Pinpoint the cell where the given text exists, returning its (x, y) midpoint coordinate. 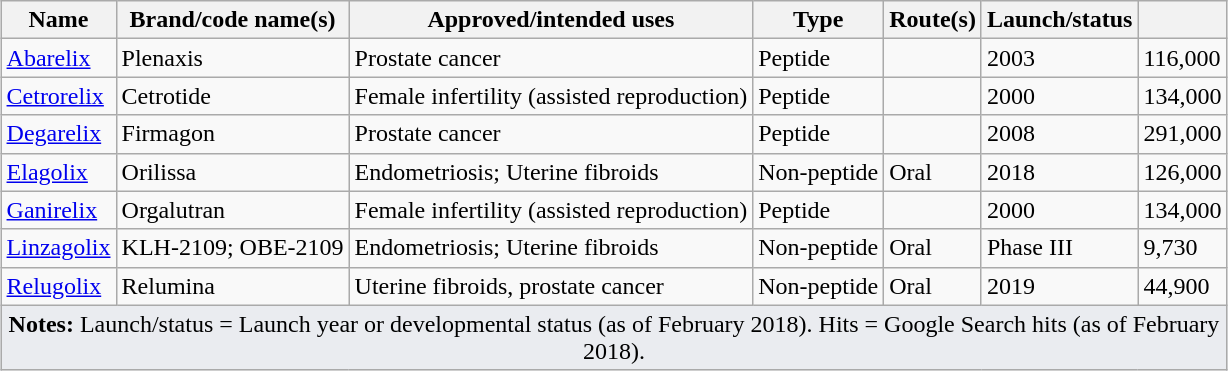
2003 (1059, 58)
Notes: Launch/status = Launch year or developmental status (as of February 2018). Hits = Google Search hits (as of February 2018). (614, 338)
Phase III (1059, 248)
Type (818, 20)
Elagolix (58, 172)
Degarelix (58, 134)
Abarelix (58, 58)
Approved/intended uses (551, 20)
116,000 (1182, 58)
2008 (1059, 134)
2019 (1059, 286)
9,730 (1182, 248)
Launch/status (1059, 20)
Route(s) (933, 20)
Orgalutran (232, 210)
Ganirelix (58, 210)
44,900 (1182, 286)
Uterine fibroids, prostate cancer (551, 286)
291,000 (1182, 134)
Linzagolix (58, 248)
Brand/code name(s) (232, 20)
Firmagon (232, 134)
Orilissa (232, 172)
KLH-2109; OBE-2109 (232, 248)
Relumina (232, 286)
2018 (1059, 172)
126,000 (1182, 172)
Plenaxis (232, 58)
Cetrotide (232, 96)
Relugolix (58, 286)
Name (58, 20)
Cetrorelix (58, 96)
